Extract the (x, y) coordinate from the center of the cell holding the provided text.  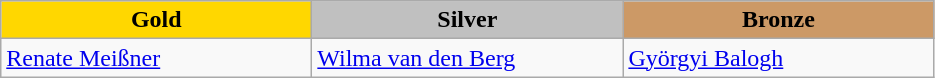
Györgyi Balogh (778, 58)
Gold (156, 20)
Wilma van den Berg (468, 58)
Bronze (778, 20)
Renate Meißner (156, 58)
Silver (468, 20)
